Scan for the cell matching the given text and deliver its (X, Y) coordinate at center. 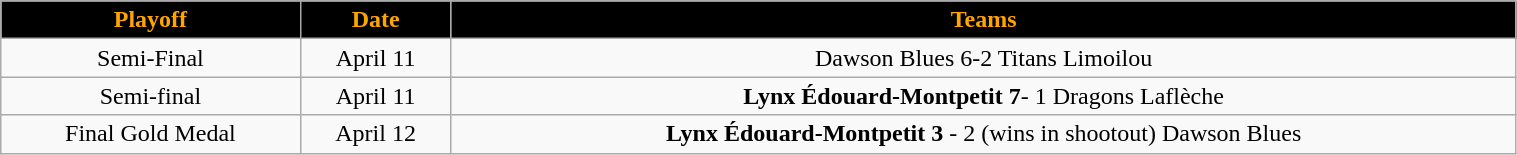
Dawson Blues 6-2 Titans Limoilou (984, 58)
Semi-final (150, 96)
Date (376, 20)
April 12 (376, 134)
Teams (984, 20)
Final Gold Medal (150, 134)
Playoff (150, 20)
Semi-Final (150, 58)
Lynx Édouard-Montpetit 7- 1 Dragons Laflèche (984, 96)
Lynx Édouard-Montpetit 3 - 2 (wins in shootout) Dawson Blues (984, 134)
